Search for the cell housing the specified text and yield its (X, Y) center coordinate. 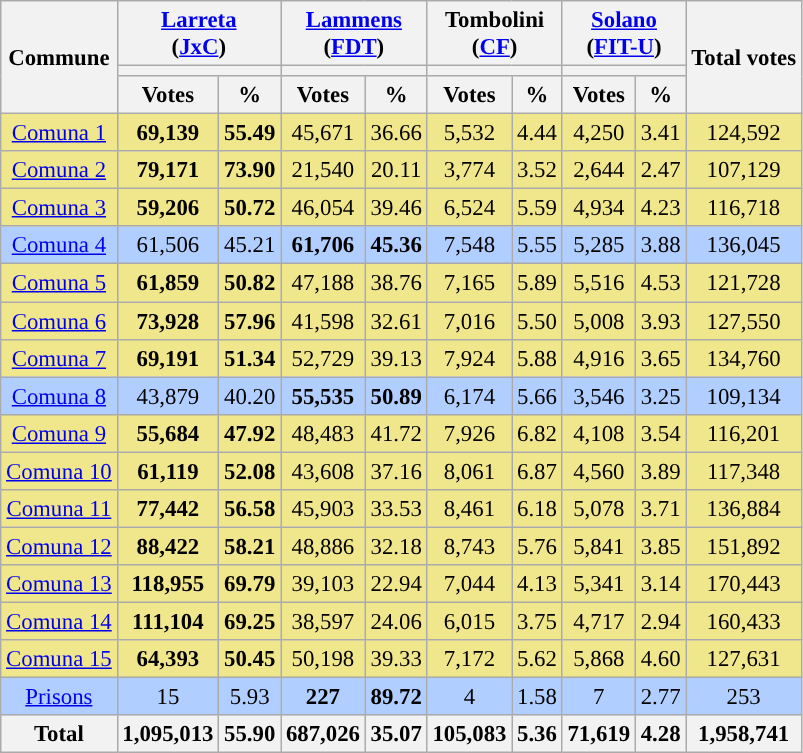
5.36 (537, 734)
Comuna 14 (59, 621)
5,008 (598, 321)
4.60 (660, 659)
89.72 (396, 697)
Comuna 13 (59, 584)
4,250 (598, 133)
4.13 (537, 584)
Comuna 8 (59, 396)
2,644 (598, 170)
Lammens(FDT) (354, 34)
Commune (59, 58)
3.85 (660, 546)
3.25 (660, 396)
3.65 (660, 358)
121,728 (744, 283)
50.82 (250, 283)
Prisons (59, 697)
7,548 (470, 245)
Comuna 7 (59, 358)
36.66 (396, 133)
24.06 (396, 621)
151,892 (744, 546)
38.76 (396, 283)
50.89 (396, 396)
73.90 (250, 170)
43,879 (168, 396)
111,104 (168, 621)
61,706 (324, 245)
134,760 (744, 358)
38,597 (324, 621)
58.21 (250, 546)
52.08 (250, 471)
124,592 (744, 133)
5.76 (537, 546)
3.41 (660, 133)
116,718 (744, 208)
71,619 (598, 734)
6.18 (537, 509)
Comuna 11 (59, 509)
5,078 (598, 509)
37.16 (396, 471)
5.66 (537, 396)
20.11 (396, 170)
3,546 (598, 396)
7,926 (470, 433)
47,188 (324, 283)
21,540 (324, 170)
35.07 (396, 734)
45.21 (250, 245)
5,516 (598, 283)
48,483 (324, 433)
118,955 (168, 584)
5,868 (598, 659)
3.75 (537, 621)
7,924 (470, 358)
127,550 (744, 321)
Comuna 10 (59, 471)
4.44 (537, 133)
Larreta(JxC) (199, 34)
107,129 (744, 170)
7,044 (470, 584)
Comuna 9 (59, 433)
2.77 (660, 697)
4.23 (660, 208)
5,341 (598, 584)
55.49 (250, 133)
5.55 (537, 245)
Total (59, 734)
Comuna 4 (59, 245)
55.90 (250, 734)
6,015 (470, 621)
39.33 (396, 659)
33.53 (396, 509)
1,958,741 (744, 734)
61,859 (168, 283)
117,348 (744, 471)
170,443 (744, 584)
6.82 (537, 433)
8,461 (470, 509)
57.96 (250, 321)
5.59 (537, 208)
136,884 (744, 509)
5.89 (537, 283)
5.62 (537, 659)
Comuna 5 (59, 283)
5,532 (470, 133)
Comuna 1 (59, 133)
7,165 (470, 283)
687,026 (324, 734)
45,903 (324, 509)
Comuna 12 (59, 546)
6.87 (537, 471)
160,433 (744, 621)
32.61 (396, 321)
41,598 (324, 321)
2.94 (660, 621)
Total votes (744, 58)
46,054 (324, 208)
7 (598, 697)
3.89 (660, 471)
7,016 (470, 321)
39.13 (396, 358)
3.52 (537, 170)
88,422 (168, 546)
56.58 (250, 509)
5,841 (598, 546)
105,083 (470, 734)
Tombolini(CF) (494, 34)
4,108 (598, 433)
15 (168, 697)
55,535 (324, 396)
3.54 (660, 433)
50.72 (250, 208)
69,191 (168, 358)
45,671 (324, 133)
136,045 (744, 245)
5.50 (537, 321)
116,201 (744, 433)
5.93 (250, 697)
5,285 (598, 245)
5.88 (537, 358)
8,743 (470, 546)
3.14 (660, 584)
61,506 (168, 245)
Comuna 6 (59, 321)
77,442 (168, 509)
61,119 (168, 471)
227 (324, 697)
253 (744, 697)
Solano(FIT-U) (624, 34)
4,934 (598, 208)
4,560 (598, 471)
50.45 (250, 659)
4,916 (598, 358)
2.47 (660, 170)
39,103 (324, 584)
8,061 (470, 471)
3.93 (660, 321)
48,886 (324, 546)
59,206 (168, 208)
69,139 (168, 133)
127,631 (744, 659)
6,174 (470, 396)
64,393 (168, 659)
7,172 (470, 659)
6,524 (470, 208)
40.20 (250, 396)
3,774 (470, 170)
3.71 (660, 509)
Comuna 3 (59, 208)
55,684 (168, 433)
22.94 (396, 584)
Comuna 15 (59, 659)
32.18 (396, 546)
50,198 (324, 659)
1,095,013 (168, 734)
41.72 (396, 433)
1.58 (537, 697)
69.79 (250, 584)
45.36 (396, 245)
109,134 (744, 396)
4.28 (660, 734)
73,928 (168, 321)
51.34 (250, 358)
43,608 (324, 471)
52,729 (324, 358)
4.53 (660, 283)
47.92 (250, 433)
69.25 (250, 621)
4 (470, 697)
3.88 (660, 245)
39.46 (396, 208)
Comuna 2 (59, 170)
79,171 (168, 170)
4,717 (598, 621)
